Return the [x, y] coordinate for the center point of the cell that contains the specified text.  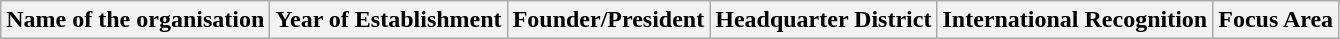
Name of the organisation [136, 20]
Founder/President [608, 20]
Focus Area [1276, 20]
International Recognition [1075, 20]
Year of Establishment [388, 20]
Headquarter District [824, 20]
